Scan for the cell matching the given text and deliver its (X, Y) coordinate at center. 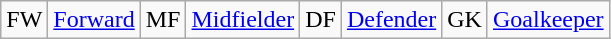
MF (163, 20)
Goalkeeper (548, 20)
GK (465, 20)
Midfielder (243, 20)
DF (321, 20)
Defender (391, 20)
FW (24, 20)
Forward (94, 20)
